Provide the (x, y) coordinate of the cell's center where the given text is located.  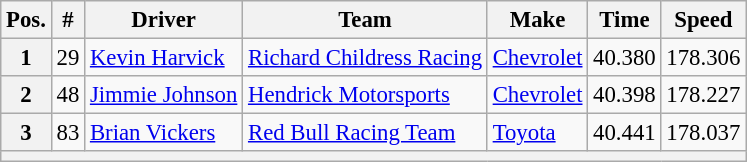
2 (26, 95)
83 (68, 133)
40.398 (624, 95)
29 (68, 58)
40.380 (624, 58)
1 (26, 58)
Richard Childress Racing (366, 58)
Time (624, 20)
Team (366, 20)
3 (26, 133)
40.441 (624, 133)
Driver (164, 20)
# (68, 20)
Jimmie Johnson (164, 95)
Red Bull Racing Team (366, 133)
48 (68, 95)
178.306 (704, 58)
178.227 (704, 95)
Brian Vickers (164, 133)
Make (537, 20)
Hendrick Motorsports (366, 95)
178.037 (704, 133)
Toyota (537, 133)
Pos. (26, 20)
Speed (704, 20)
Kevin Harvick (164, 58)
